Determine the (X, Y) coordinate at the center of the cell enclosing the given text.  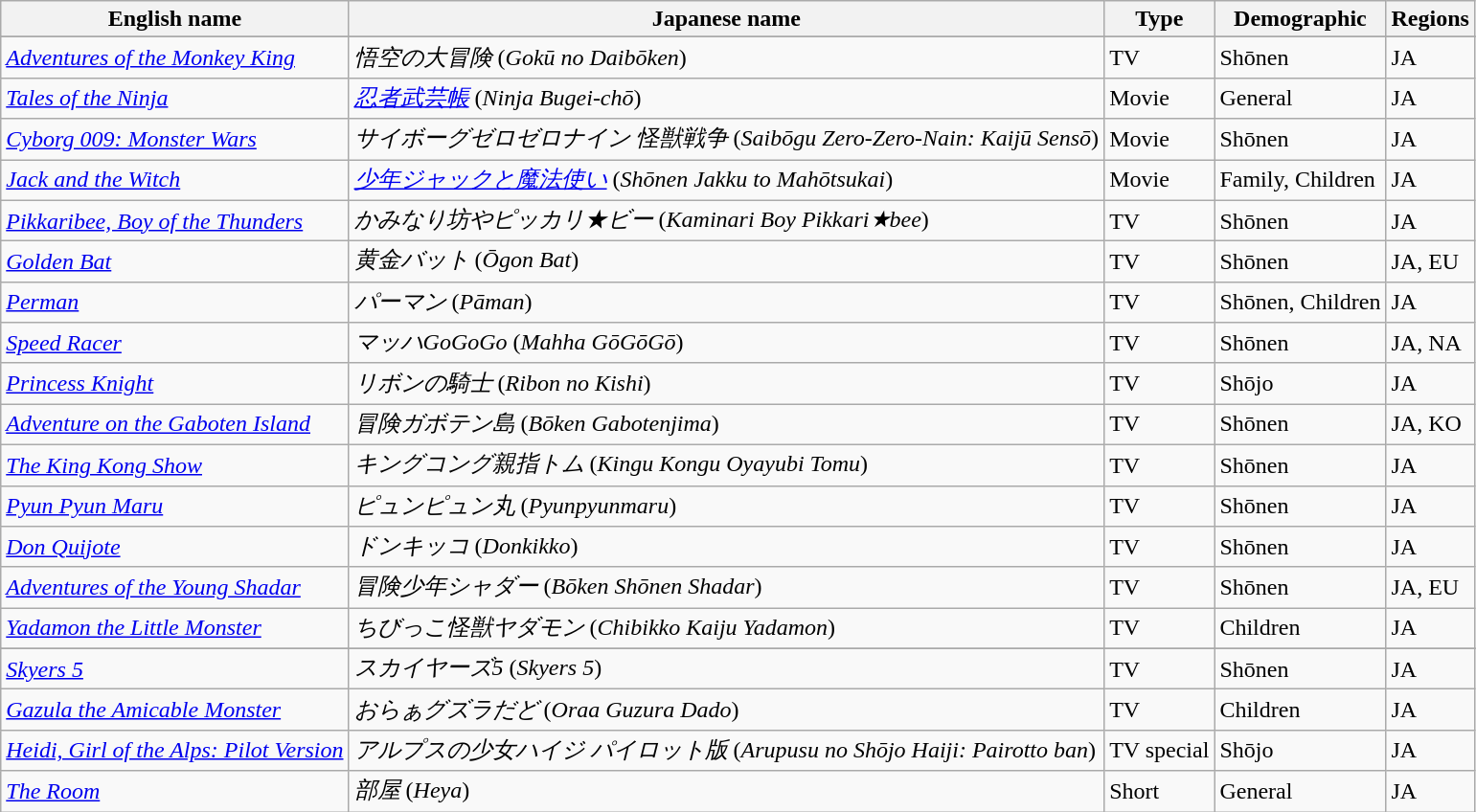
Shōnen, Children (1301, 303)
Gazula the Amicable Monster (174, 710)
アルプスの少女ハイジ パイロット版 (Arupusu no Shōjo Haiji: Pairotto ban) (726, 751)
English name (174, 19)
冒険少年シャダー (Bōken Shōnen Shadar) (726, 588)
マッハGoGoGo (Mahha GōGōGō) (726, 343)
冒険ガボテン島 (Bōken Gabotenjima) (726, 425)
Tales of the Ninja (174, 98)
Adventures of the Young Shadar (174, 588)
The Room (174, 791)
Adventures of the Monkey King (174, 57)
Regions (1430, 19)
JA, KO (1430, 425)
Short (1159, 791)
Type (1159, 19)
JA, NA (1430, 343)
キングコング親指トム (Kingu Kongu Oyayubi Tomu) (726, 465)
Pikkaribee, Boy of the Thunders (174, 220)
Adventure on the Gaboten Island (174, 425)
リボンの騎士 (Ribon no Kishi) (726, 383)
ちびっこ怪獣ヤダモン (Chibikko Kaiju Yadamon) (726, 628)
ピュンピュン丸 (Pyunpyunmaru) (726, 506)
少年ジャックと魔法使い (Shōnen Jakku to Mahōtsukai) (726, 180)
Yadamon the Little Monster (174, 628)
Skyers 5 (174, 668)
Pyun Pyun Maru (174, 506)
スカイヤーズ5 (Skyers 5) (726, 668)
TV special (1159, 751)
Demographic (1301, 19)
Cyborg 009: Monster Wars (174, 140)
おらぁグズラだど (Oraa Guzura Dado) (726, 710)
サイボーグゼロゼロナイン 怪獣戦争 (Saibōgu Zero-Zero-Nain: Kaijū Sensō) (726, 140)
かみなり坊やピッカリ★ビー (Kaminari Boy Pikkari★bee) (726, 220)
Japanese name (726, 19)
悟空の大冒険 (Gokū no Daibōken) (726, 57)
黄金バット (Ōgon Bat) (726, 262)
部屋 (Heya) (726, 791)
Family, Children (1301, 180)
Perman (174, 303)
Speed Racer (174, 343)
パーマン (Pāman) (726, 303)
忍者武芸帳 (Ninja Bugei-chō) (726, 98)
Heidi, Girl of the Alps: Pilot Version (174, 751)
Golden Bat (174, 262)
ドンキッコ (Donkikko) (726, 548)
Princess Knight (174, 383)
Don Quijote (174, 548)
Jack and the Witch (174, 180)
The King Kong Show (174, 465)
